Search for the cell housing the specified text and yield its (x, y) center coordinate. 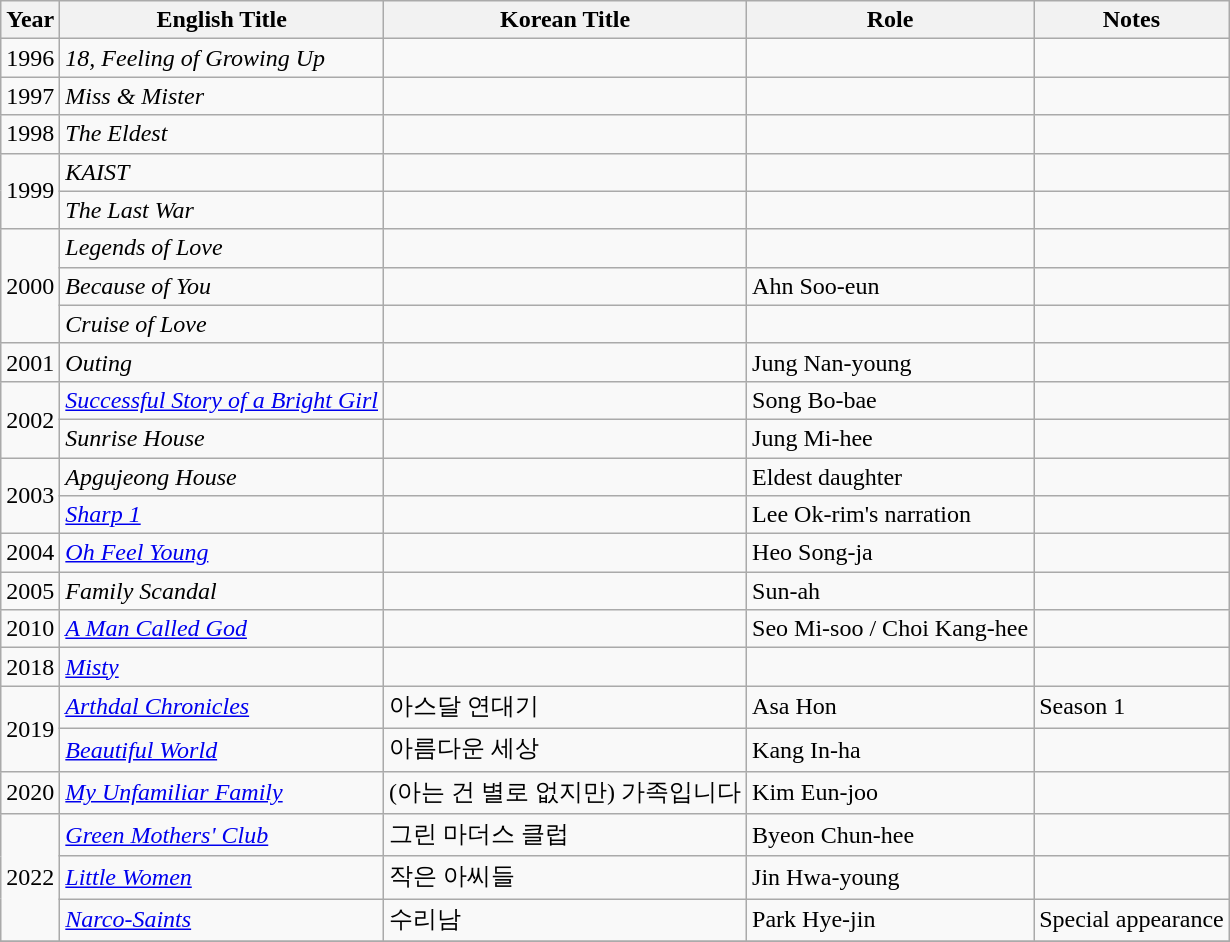
Jin Hwa-young (890, 878)
Jung Mi-hee (890, 438)
2022 (30, 878)
Seo Mi-soo / Choi Kang-hee (890, 629)
작은 아씨들 (566, 878)
Miss & Mister (222, 96)
Notes (1132, 20)
Asa Hon (890, 708)
Sharp 1 (222, 515)
Year (30, 20)
Oh Feel Young (222, 553)
Season 1 (1132, 708)
2010 (30, 629)
Narco-Saints (222, 920)
2005 (30, 591)
Lee Ok-rim's narration (890, 515)
2002 (30, 419)
Ahn Soo-eun (890, 286)
Eldest daughter (890, 477)
Kim Eun-joo (890, 792)
Misty (222, 667)
Song Bo-bae (890, 400)
수리남 (566, 920)
My Unfamiliar Family (222, 792)
Jung Nan-young (890, 362)
KAIST (222, 172)
Sun-ah (890, 591)
2001 (30, 362)
Little Women (222, 878)
Green Mothers' Club (222, 836)
Sunrise House (222, 438)
Park Hye-jin (890, 920)
Korean Title (566, 20)
1996 (30, 58)
아스달 연대기 (566, 708)
Legends of Love (222, 248)
18, Feeling of Growing Up (222, 58)
Successful Story of a Bright Girl (222, 400)
Arthdal Chronicles (222, 708)
2019 (30, 728)
1999 (30, 191)
English Title (222, 20)
(아는 건 별로 없지만) 가족입니다 (566, 792)
2003 (30, 496)
The Last War (222, 210)
Kang In-ha (890, 750)
2000 (30, 286)
Cruise of Love (222, 324)
1997 (30, 96)
2018 (30, 667)
The Eldest (222, 134)
Family Scandal (222, 591)
Special appearance (1132, 920)
2004 (30, 553)
그린 마더스 클럽 (566, 836)
Beautiful World (222, 750)
Because of You (222, 286)
A Man Called God (222, 629)
Outing (222, 362)
Byeon Chun-hee (890, 836)
아름다운 세상 (566, 750)
2020 (30, 792)
1998 (30, 134)
Heo Song-ja (890, 553)
Role (890, 20)
Apgujeong House (222, 477)
